Locate the cell with the specified text and output its [X, Y] center coordinate. 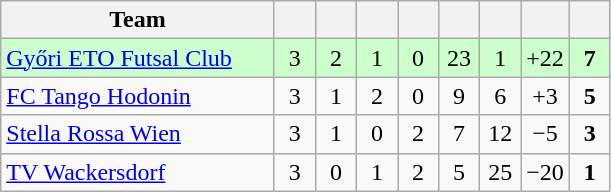
25 [500, 172]
Győri ETO Futsal Club [138, 58]
6 [500, 96]
−5 [546, 134]
−20 [546, 172]
Stella Rossa Wien [138, 134]
12 [500, 134]
+3 [546, 96]
Team [138, 20]
9 [460, 96]
23 [460, 58]
TV Wackersdorf [138, 172]
FC Tango Hodonin [138, 96]
+22 [546, 58]
